Provide the (X, Y) coordinate of the cell's center where the given text is located.  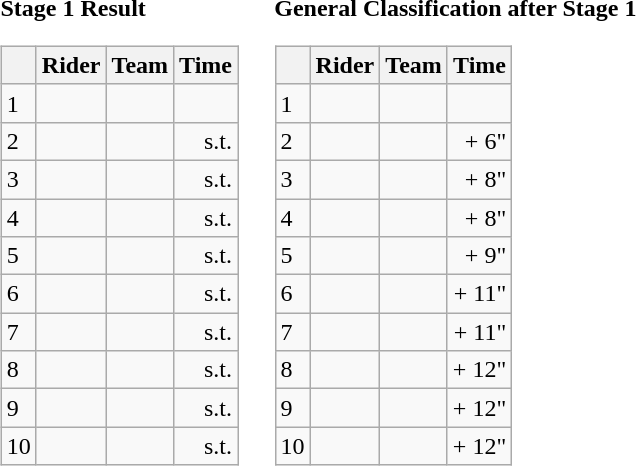
+ 9" (479, 256)
+ 6" (479, 141)
